Identify which cell holds the provided text, then report its [X, Y] central coordinate. 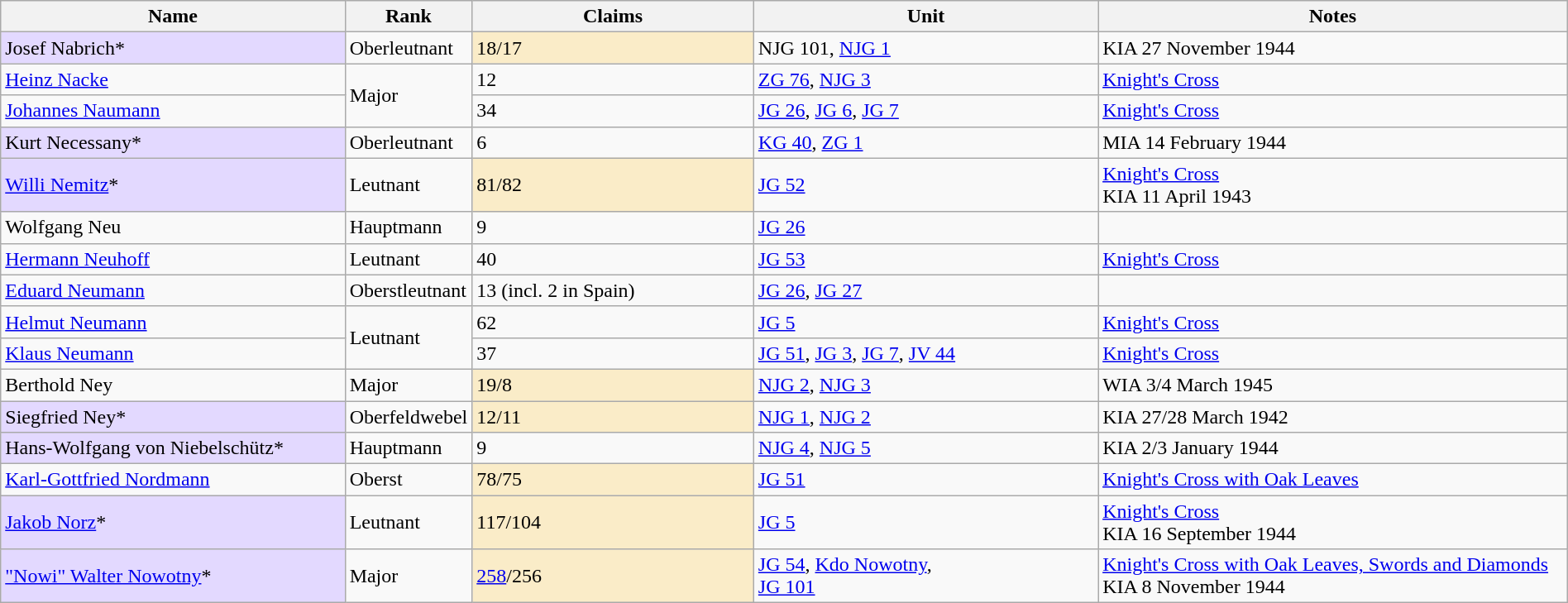
WIA 3/4 March 1945 [1333, 385]
JG 26 [925, 227]
KG 40, ZG 1 [925, 142]
Rank [409, 17]
Karl-Gottfried Nordmann [173, 480]
JG 53 [925, 259]
KIA 27/28 March 1942 [1333, 416]
KIA 2/3 January 1944 [1333, 448]
"Nowi" Walter Nowotny* [173, 576]
NJG 2, NJG 3 [925, 385]
ZG 76, NJG 3 [925, 79]
Oberst [409, 480]
Knight's Cross with Oak Leaves [1333, 480]
Berthold Ney [173, 385]
Name [173, 17]
34 [614, 111]
Knight's Cross with Oak Leaves, Swords and DiamondsKIA 8 November 1944 [1333, 576]
37 [614, 353]
Notes [1333, 17]
Helmut Neumann [173, 322]
Oberstleutnant [409, 290]
81/82 [614, 185]
JG 51 [925, 480]
NJG 101, NJG 1 [925, 48]
117/104 [614, 523]
62 [614, 322]
Unit [925, 17]
Hans-Wolfgang von Niebelschütz* [173, 448]
12/11 [614, 416]
Claims [614, 17]
Oberfeldwebel [409, 416]
Hermann Neuhoff [173, 259]
Knight's CrossKIA 16 September 1944 [1333, 523]
12 [614, 79]
Kurt Necessany* [173, 142]
NJG 4, NJG 5 [925, 448]
NJG 1, NJG 2 [925, 416]
6 [614, 142]
19/8 [614, 385]
Wolfgang Neu [173, 227]
Eduard Neumann [173, 290]
JG 54, Kdo Nowotny,JG 101 [925, 576]
JG 26, JG 27 [925, 290]
13 (incl. 2 in Spain) [614, 290]
JG 52 [925, 185]
JG 51, JG 3, JG 7, JV 44 [925, 353]
Willi Nemitz* [173, 185]
Siegfried Ney* [173, 416]
258/256 [614, 576]
Heinz Nacke [173, 79]
Knight's CrossKIA 11 April 1943 [1333, 185]
18/17 [614, 48]
78/75 [614, 480]
Josef Nabrich* [173, 48]
JG 26, JG 6, JG 7 [925, 111]
Jakob Norz* [173, 523]
40 [614, 259]
Klaus Neumann [173, 353]
MIA 14 February 1944 [1333, 142]
Johannes Naumann [173, 111]
KIA 27 November 1944 [1333, 48]
